Scan for the cell matching the given text and deliver its [x, y] coordinate at center. 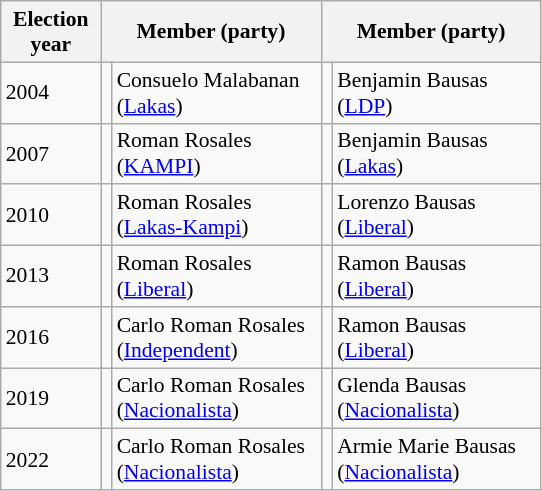
Roman Rosales(Lakas-Kampi) [216, 216]
2022 [51, 460]
Roman Rosales(Liberal) [216, 276]
Benjamin Bausas(LDP) [436, 92]
2013 [51, 276]
Lorenzo Bausas(Liberal) [436, 216]
2016 [51, 338]
Benjamin Bausas(Lakas) [436, 154]
2019 [51, 398]
Electionyear [51, 32]
Roman Rosales(KAMPI) [216, 154]
Carlo Roman Rosales(Independent) [216, 338]
Glenda Bausas(Nacionalista) [436, 398]
2010 [51, 216]
Armie Marie Bausas(Nacionalista) [436, 460]
Consuelo Malabanan(Lakas) [216, 92]
2007 [51, 154]
2004 [51, 92]
